Provide the [x, y] coordinate of the cell's center where the given text is located.  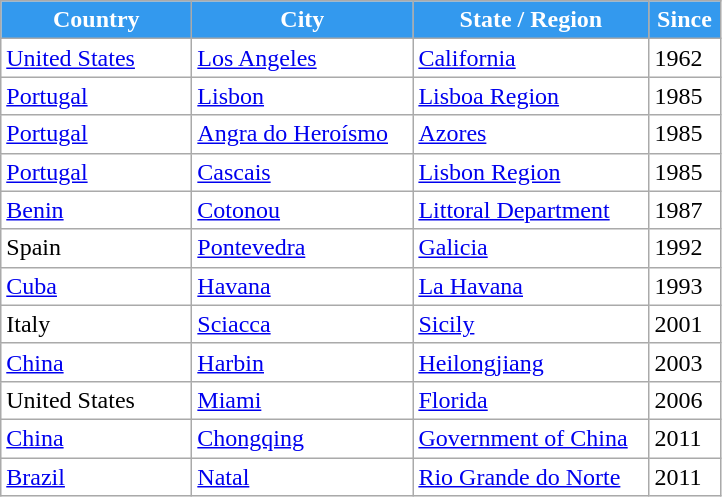
Lisbon [302, 96]
Rio Grande do Norte [531, 477]
Spain [96, 248]
Lisbon Region [531, 172]
Chongqing [302, 438]
Lisboa Region [531, 96]
Galicia [531, 248]
Sicily [531, 324]
Harbin [302, 362]
Florida [531, 400]
1992 [684, 248]
Pontevedra [302, 248]
Littoral Department [531, 210]
Benin [96, 210]
Cuba [96, 286]
Havana [302, 286]
Los Angeles [302, 58]
Cascais [302, 172]
Cotonou [302, 210]
Government of China [531, 438]
La Havana [531, 286]
California [531, 58]
Azores [531, 134]
Since [684, 20]
Italy [96, 324]
Sciacca [302, 324]
Natal [302, 477]
2006 [684, 400]
Brazil [96, 477]
1962 [684, 58]
Country [96, 20]
1993 [684, 286]
2003 [684, 362]
City [302, 20]
Heilongjiang [531, 362]
1987 [684, 210]
Miami [302, 400]
State / Region [531, 20]
2001 [684, 324]
Angra do Heroísmo [302, 134]
